Determine the (X, Y) coordinate at the center of the cell enclosing the given text.  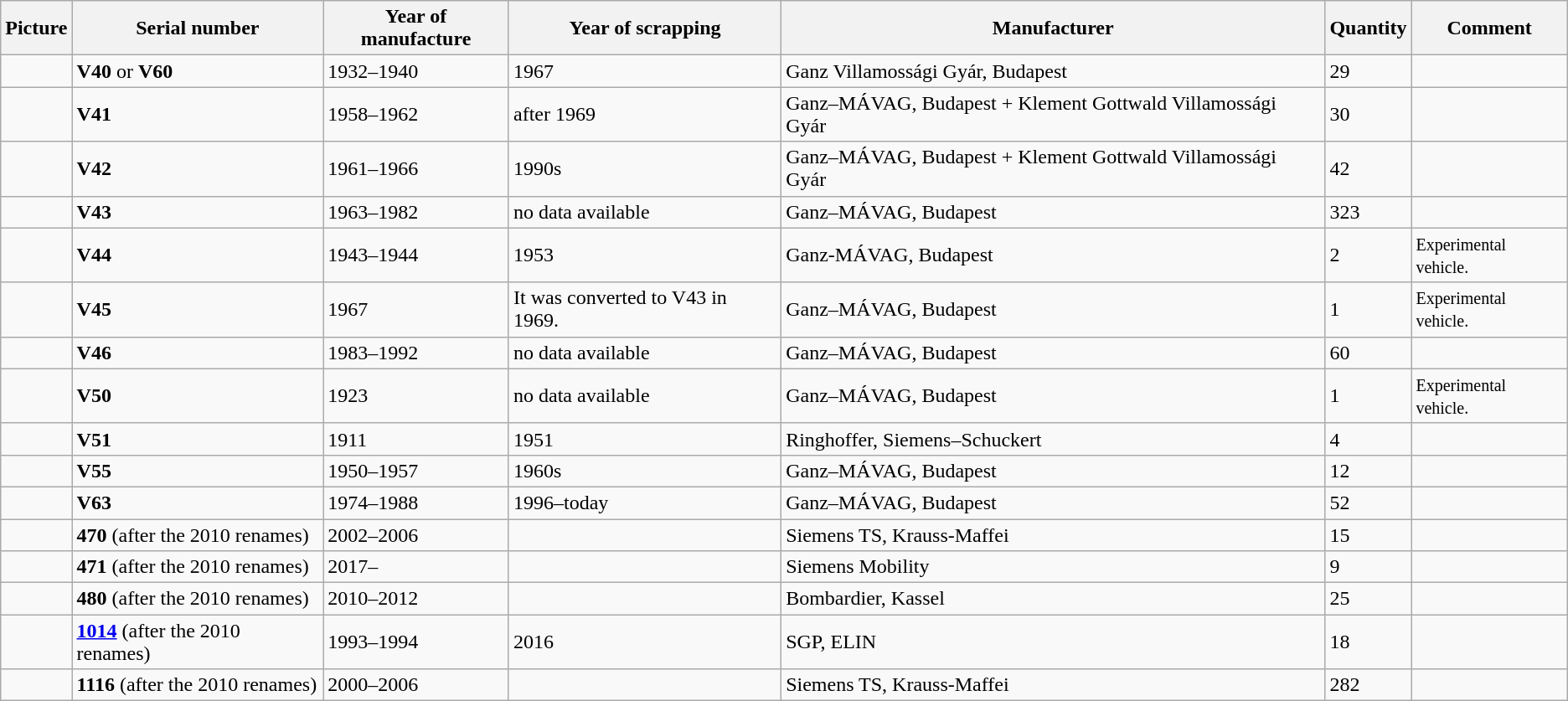
18 (1369, 642)
It was converted to V43 in 1969. (645, 310)
Comment (1489, 28)
29 (1369, 71)
V50 (198, 395)
after 1969 (645, 114)
2000–2006 (416, 685)
V55 (198, 471)
15 (1369, 535)
1911 (416, 439)
Serial number (198, 28)
V40 or V60 (198, 71)
V51 (198, 439)
282 (1369, 685)
Ganz Villamossági Gyár, Budapest (1054, 71)
V44 (198, 255)
V45 (198, 310)
52 (1369, 503)
1974–1988 (416, 503)
9 (1369, 567)
V41 (198, 114)
1983–1992 (416, 353)
1950–1957 (416, 471)
Ringhoffer, Siemens–Schuckert (1054, 439)
1014 (after the 2010 renames) (198, 642)
12 (1369, 471)
42 (1369, 169)
1951 (645, 439)
1923 (416, 395)
2 (1369, 255)
Bombardier, Kassel (1054, 599)
Manufacturer (1054, 28)
2016 (645, 642)
1960s (645, 471)
V63 (198, 503)
V46 (198, 353)
Ganz-MÁVAG, Budapest (1054, 255)
V42 (198, 169)
323 (1369, 212)
1993–1994 (416, 642)
4 (1369, 439)
1932–1940 (416, 71)
Year of scrapping (645, 28)
1116 (after the 2010 renames) (198, 685)
1996–today (645, 503)
1963–1982 (416, 212)
Quantity (1369, 28)
V43 (198, 212)
Year of manufacture (416, 28)
2010–2012 (416, 599)
470 (after the 2010 renames) (198, 535)
Picture (37, 28)
1990s (645, 169)
2017– (416, 567)
30 (1369, 114)
2002–2006 (416, 535)
1953 (645, 255)
SGP, ELIN (1054, 642)
25 (1369, 599)
Siemens Mobility (1054, 567)
480 (after the 2010 renames) (198, 599)
471 (after the 2010 renames) (198, 567)
60 (1369, 353)
1958–1962 (416, 114)
1961–1966 (416, 169)
1943–1944 (416, 255)
